Pinpoint the cell where the given text exists, returning its [X, Y] midpoint coordinate. 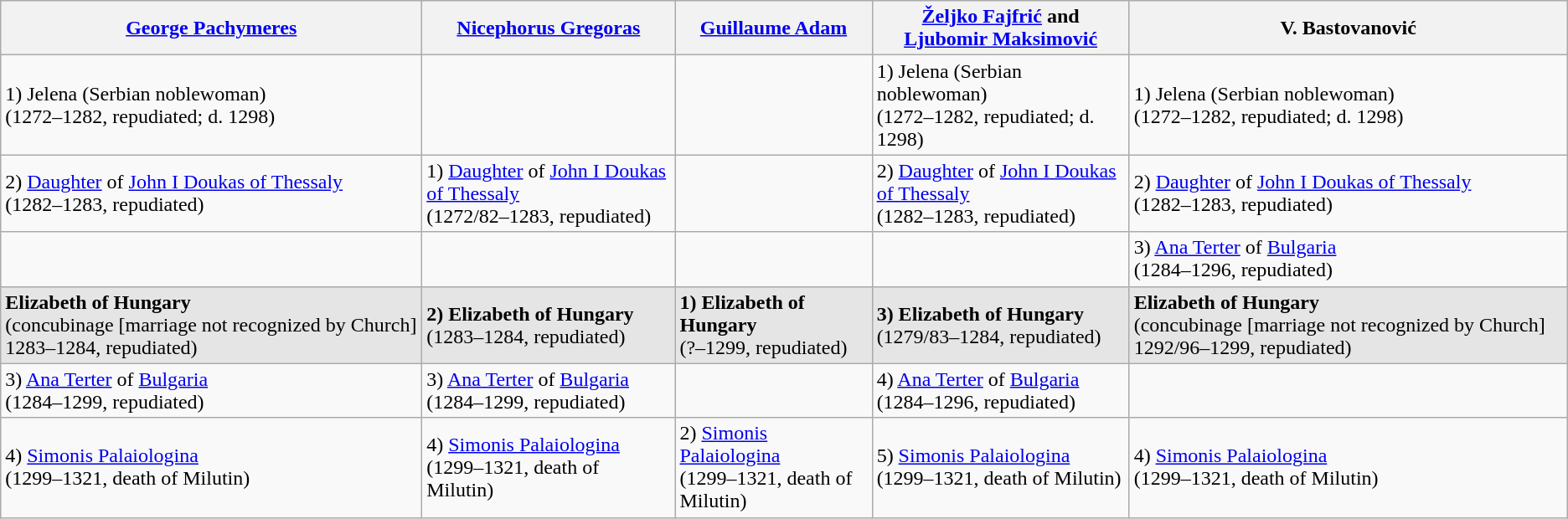
3) Ana Terter of Bulgaria(1284–1296, repudiated) [1349, 259]
Željko Fajfrić and Ljubomir Maksimović [1000, 28]
2) Elizabeth of Hungary(1283–1284, repudiated) [549, 325]
5) Simonis Palaiologina(1299–1321, death of Milutin) [1000, 467]
Guillaume Adam [774, 28]
3) Elizabeth of Hungary(1279/83–1284, repudiated) [1000, 325]
1) Elizabeth of Hungary(?–1299, repudiated) [774, 325]
Elizabeth of Hungary(concubinage [marriage not recognized by Church] 1283–1284, repudiated) [211, 325]
Nicephorus Gregoras [549, 28]
4) Ana Terter of Bulgaria(1284–1296, repudiated) [1000, 390]
1) Daughter of John I Doukas of Thessaly(1272/82–1283, repudiated) [549, 193]
Elizabeth of Hungary(concubinage [marriage not recognized by Church] 1292/96–1299, repudiated) [1349, 325]
V. Bastovanović [1349, 28]
George Pachymeres [211, 28]
2) Simonis Palaiologina(1299–1321, death of Milutin) [774, 467]
